From the cell containing the given text, extract its center point as (x, y) coordinate. 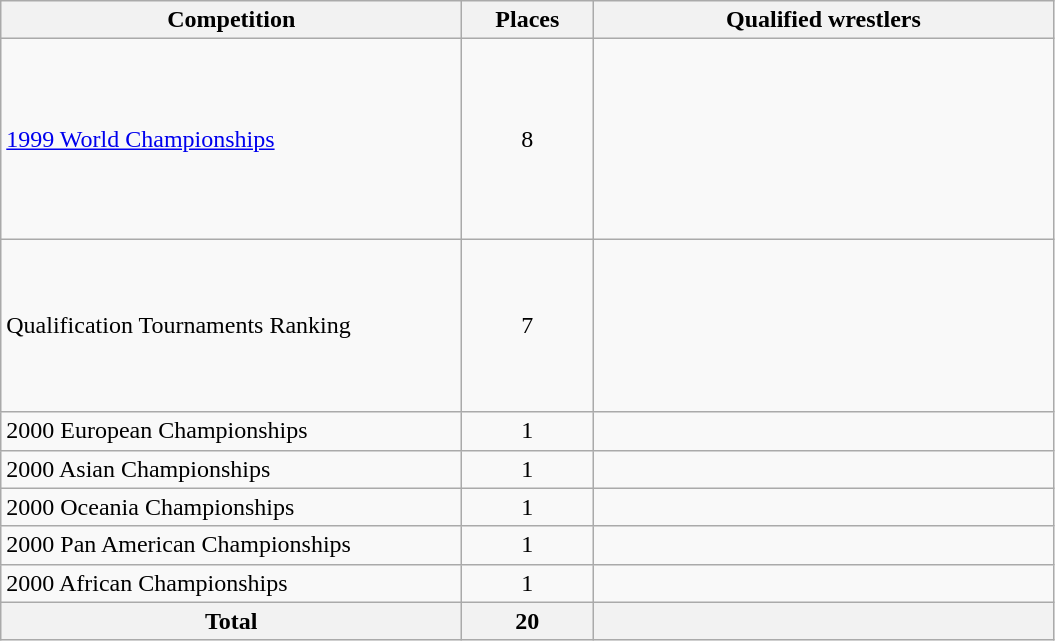
2000 African Championships (232, 583)
2000 Asian Championships (232, 469)
Qualified wrestlers (824, 20)
Places (528, 20)
1999 World Championships (232, 139)
7 (528, 326)
2000 European Championships (232, 431)
2000 Pan American Championships (232, 545)
Qualification Tournaments Ranking (232, 326)
20 (528, 621)
Total (232, 621)
2000 Oceania Championships (232, 507)
8 (528, 139)
Competition (232, 20)
